Search for the cell housing the specified text and yield its [X, Y] center coordinate. 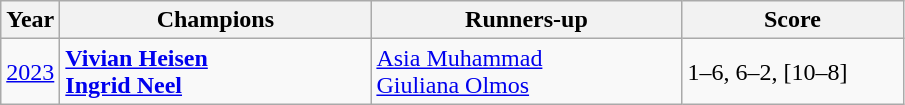
Vivian Heisen Ingrid Neel [216, 72]
Score [792, 20]
2023 [30, 72]
Year [30, 20]
Runners-up [526, 20]
Champions [216, 20]
1–6, 6–2, [10–8] [792, 72]
Asia Muhammad Giuliana Olmos [526, 72]
